Provide the (X, Y) coordinate of the cell's center where the given text is located.  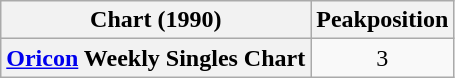
Chart (1990) (156, 20)
Peakposition (382, 20)
3 (382, 58)
Oricon Weekly Singles Chart (156, 58)
